Extract the (x, y) coordinate from the center of the cell holding the provided text.  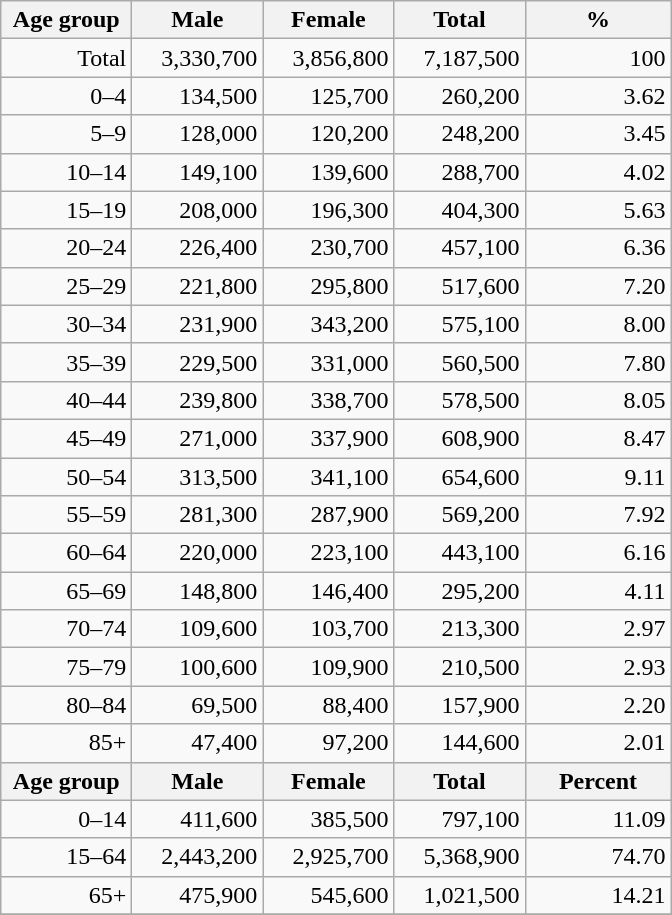
50–54 (66, 477)
3.62 (598, 96)
Percent (598, 781)
578,500 (460, 400)
20–24 (66, 248)
575,100 (460, 324)
2,925,700 (328, 857)
608,900 (460, 438)
213,300 (460, 629)
70–74 (66, 629)
2,443,200 (198, 857)
560,500 (460, 362)
343,200 (328, 324)
10–14 (66, 172)
25–29 (66, 286)
281,300 (198, 515)
295,800 (328, 286)
74.70 (598, 857)
149,100 (198, 172)
475,900 (198, 895)
2.01 (598, 743)
271,000 (198, 438)
14.21 (598, 895)
103,700 (328, 629)
196,300 (328, 210)
220,000 (198, 553)
1,021,500 (460, 895)
248,200 (460, 134)
8.05 (598, 400)
11.09 (598, 819)
128,000 (198, 134)
7.20 (598, 286)
88,400 (328, 705)
60–64 (66, 553)
35–39 (66, 362)
148,800 (198, 591)
331,000 (328, 362)
288,700 (460, 172)
% (598, 20)
3.45 (598, 134)
569,200 (460, 515)
443,100 (460, 553)
65+ (66, 895)
2.97 (598, 629)
404,300 (460, 210)
144,600 (460, 743)
797,100 (460, 819)
75–79 (66, 667)
30–34 (66, 324)
7,187,500 (460, 58)
6.36 (598, 248)
230,700 (328, 248)
654,600 (460, 477)
100,600 (198, 667)
55–59 (66, 515)
208,000 (198, 210)
226,400 (198, 248)
341,100 (328, 477)
80–84 (66, 705)
313,500 (198, 477)
239,800 (198, 400)
4.02 (598, 172)
5–9 (66, 134)
0–4 (66, 96)
231,900 (198, 324)
260,200 (460, 96)
223,100 (328, 553)
109,600 (198, 629)
7.80 (598, 362)
2.93 (598, 667)
210,500 (460, 667)
3,330,700 (198, 58)
65–69 (66, 591)
146,400 (328, 591)
337,900 (328, 438)
5.63 (598, 210)
157,900 (460, 705)
287,900 (328, 515)
221,800 (198, 286)
109,900 (328, 667)
69,500 (198, 705)
411,600 (198, 819)
15–19 (66, 210)
457,100 (460, 248)
9.11 (598, 477)
8.47 (598, 438)
125,700 (328, 96)
97,200 (328, 743)
100 (598, 58)
45–49 (66, 438)
0–14 (66, 819)
47,400 (198, 743)
5,368,900 (460, 857)
85+ (66, 743)
229,500 (198, 362)
134,500 (198, 96)
15–64 (66, 857)
139,600 (328, 172)
385,500 (328, 819)
295,200 (460, 591)
545,600 (328, 895)
3,856,800 (328, 58)
120,200 (328, 134)
8.00 (598, 324)
40–44 (66, 400)
517,600 (460, 286)
4.11 (598, 591)
338,700 (328, 400)
2.20 (598, 705)
6.16 (598, 553)
7.92 (598, 515)
